For the text-containing cell, return its midpoint in (X, Y) coordinate format. 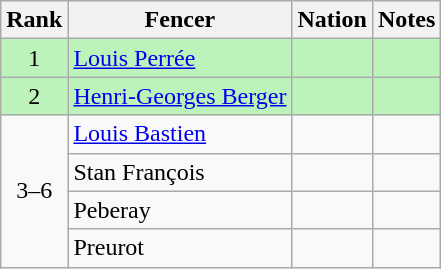
Louis Bastien (180, 134)
Preurot (180, 248)
2 (34, 96)
1 (34, 58)
Fencer (180, 20)
Louis Perrée (180, 58)
Notes (406, 20)
Nation (332, 20)
Peberay (180, 210)
3–6 (34, 191)
Henri-Georges Berger (180, 96)
Stan François (180, 172)
Rank (34, 20)
